Return the [X, Y] coordinate for the center point of the cell that contains the specified text.  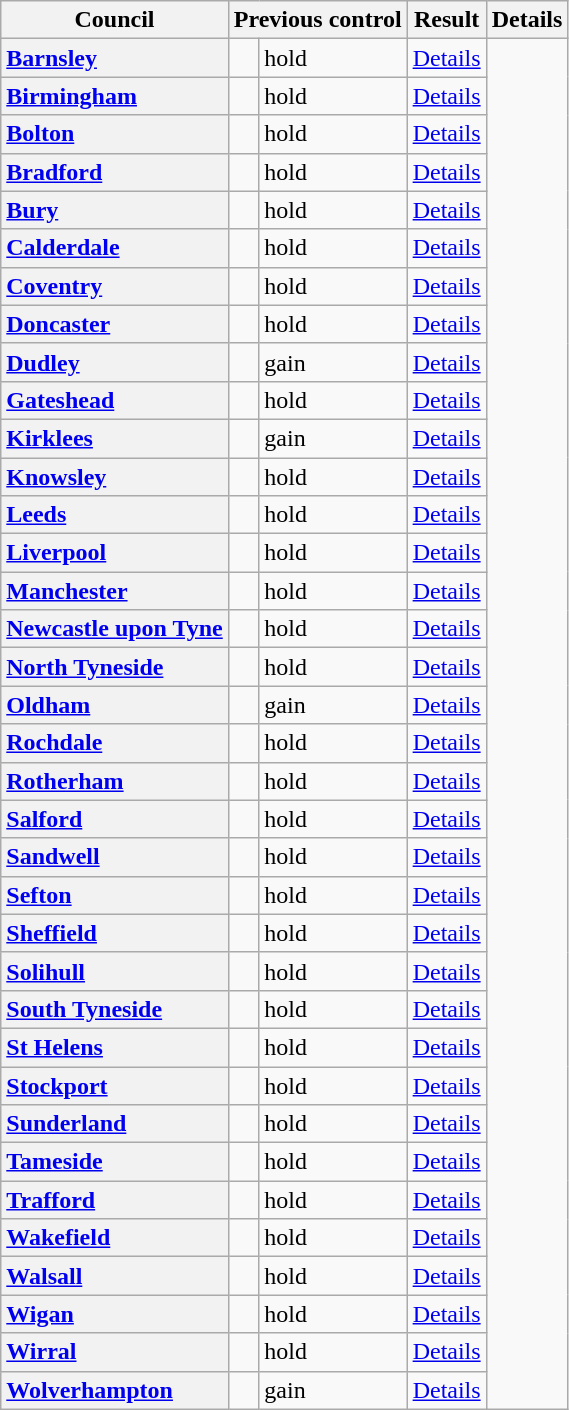
Wakefield [115, 1238]
Doncaster [115, 324]
Calderdale [115, 248]
Trafford [115, 1200]
Sefton [115, 895]
Wirral [115, 1352]
Tameside [115, 1162]
Leeds [115, 515]
Stockport [115, 1085]
Walsall [115, 1276]
Wigan [115, 1314]
Rotherham [115, 781]
Sheffield [115, 933]
Oldham [115, 705]
Dudley [115, 362]
Bradford [115, 172]
North Tyneside [115, 667]
Coventry [115, 286]
Salford [115, 819]
Previous control [318, 20]
St Helens [115, 1047]
Newcastle upon Tyne [115, 629]
Bolton [115, 134]
Bury [115, 210]
Council [115, 20]
Knowsley [115, 477]
Barnsley [115, 58]
Sunderland [115, 1124]
Liverpool [115, 553]
Solihull [115, 971]
Gateshead [115, 400]
South Tyneside [115, 1009]
Birmingham [115, 96]
Manchester [115, 591]
Result [446, 20]
Wolverhampton [115, 1390]
Kirklees [115, 438]
Sandwell [115, 857]
Rochdale [115, 743]
